Search for the cell housing the specified text and yield its (X, Y) center coordinate. 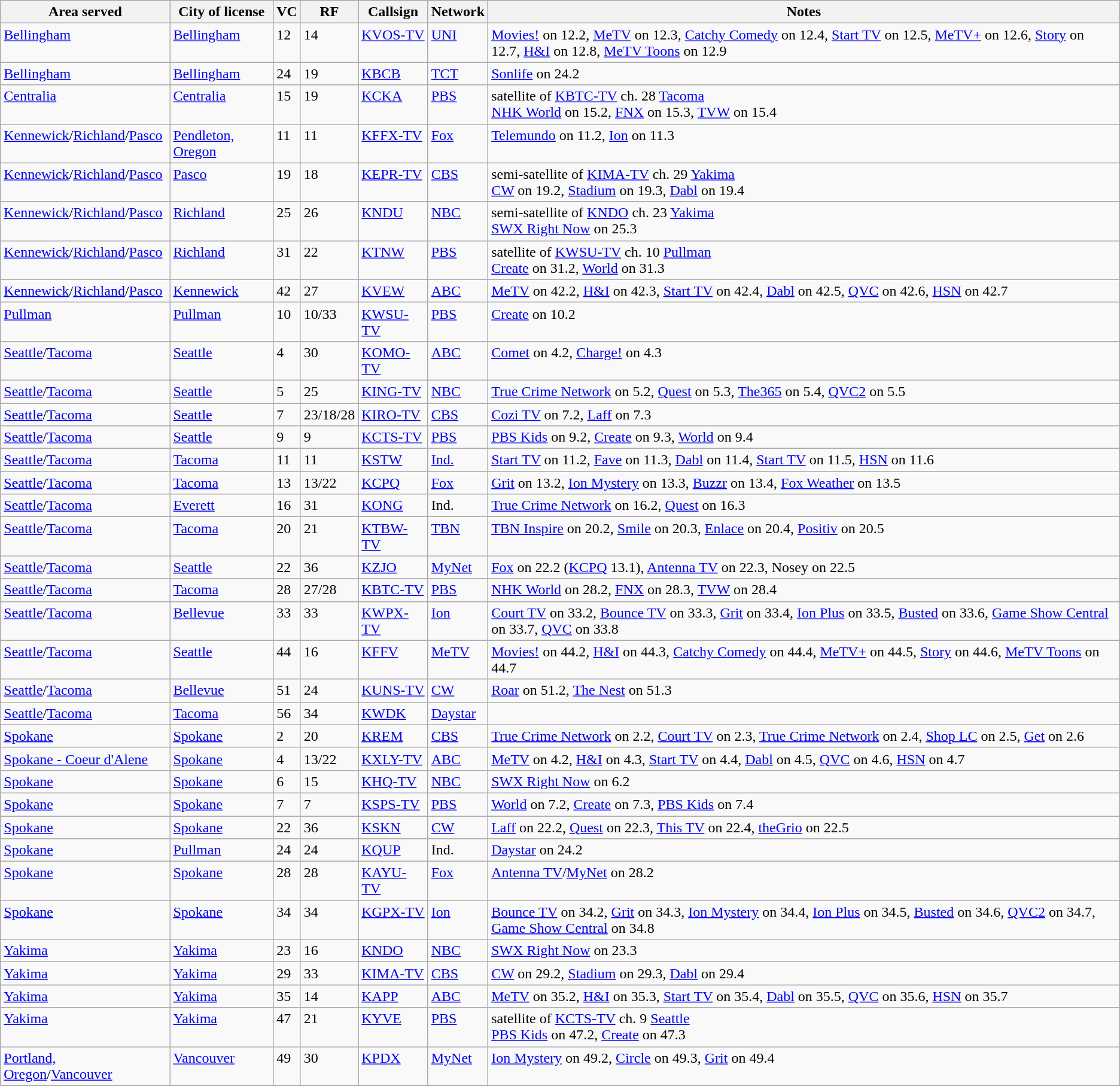
True Crime Network on 2.2, Court TV on 2.3, True Crime Network on 2.4, Shop LC on 2.5, Get on 2.6 (804, 736)
KUNS-TV (393, 690)
TBN (458, 536)
27/28 (329, 590)
Everett (221, 506)
KFFX-TV (393, 144)
Area served (85, 12)
23 (287, 951)
Sonlife on 24.2 (804, 74)
KBCB (393, 74)
KNDU (393, 221)
KCTS-TV (393, 437)
semi-satellite of KIMA-TV ch. 29 YakimaCW on 19.2, Stadium on 19.3, Dabl on 19.4 (804, 182)
satellite of KBTC-TV ch. 28 TacomaNHK World on 15.2, FNX on 15.3, TVW on 15.4 (804, 104)
MeTV (458, 659)
Court TV on 33.2, Bounce TV on 33.3, Grit on 33.4, Ion Plus on 33.5, Busted on 33.6, Game Show Central on 33.7, QVC on 33.8 (804, 621)
5 (287, 391)
Telemundo on 11.2, Ion on 11.3 (804, 144)
satellite of KWSU-TV ch. 10 PullmanCreate on 31.2, World on 31.3 (804, 260)
KONG (393, 506)
KAPP (393, 996)
KNDO (393, 951)
KBTC-TV (393, 590)
Pendleton, Oregon (221, 144)
KVEW (393, 291)
Kennewick (221, 291)
Network (458, 12)
56 (287, 713)
KIRO-TV (393, 415)
MeTV on 4.2, H&I on 4.3, Start TV on 4.4, Dabl on 4.5, QVC on 4.6, HSN on 4.7 (804, 759)
True Crime Network on 16.2, Quest on 16.3 (804, 506)
KCKA (393, 104)
47 (287, 1027)
42 (287, 291)
KQUP (393, 850)
51 (287, 690)
KPDX (393, 1066)
KEPR-TV (393, 182)
Antenna TV/MyNet on 28.2 (804, 881)
World on 7.2, Create on 7.3, PBS Kids on 7.4 (804, 804)
Spokane - Coeur d'Alene (85, 759)
KGPX-TV (393, 920)
semi-satellite of KNDO ch. 23 YakimaSWX Right Now on 25.3 (804, 221)
Daystar on 24.2 (804, 850)
MeTV on 42.2, H&I on 42.3, Start TV on 42.4, Dabl on 42.5, QVC on 42.6, HSN on 42.7 (804, 291)
26 (329, 221)
Cozi TV on 7.2, Laff on 7.3 (804, 415)
KXLY-TV (393, 759)
Laff on 22.2, Quest on 22.3, This TV on 22.4, theGrio on 22.5 (804, 828)
Fox on 22.2 (KCPQ 13.1), Antenna TV on 22.3, Nosey on 22.5 (804, 567)
KREM (393, 736)
KFFV (393, 659)
Start TV on 11.2, Fave on 11.3, Dabl on 11.4, Start TV on 11.5, HSN on 11.6 (804, 460)
satellite of KCTS-TV ch. 9 SeattlePBS Kids on 47.2, Create on 47.3 (804, 1027)
Movies! on 12.2, MeTV on 12.3, Catchy Comedy on 12.4, Start TV on 12.5, MeTV+ on 12.6, Story on 12.7, H&I on 12.8, MeTV Toons on 12.9 (804, 43)
VC (287, 12)
KTBW-TV (393, 536)
29 (287, 974)
23/18/28 (329, 415)
Portland, Oregon/Vancouver (85, 1066)
KYVE (393, 1027)
12 (287, 43)
KSKN (393, 828)
SWX Right Now on 6.2 (804, 781)
TBN Inspire on 20.2, Smile on 20.3, Enlace on 20.4, Positiv on 20.5 (804, 536)
True Crime Network on 5.2, Quest on 5.3, The365 on 5.4, QVC2 on 5.5 (804, 391)
Roar on 51.2, The Nest on 51.3 (804, 690)
KING-TV (393, 391)
CW on 29.2, Stadium on 29.3, Dabl on 29.4 (804, 974)
Create on 10.2 (804, 322)
Comet on 4.2, Charge! on 4.3 (804, 360)
KWDK (393, 713)
10 (287, 322)
10/33 (329, 322)
Movies! on 44.2, H&I on 44.3, Catchy Comedy on 44.4, MeTV+ on 44.5, Story on 44.6, MeTV Toons on 44.7 (804, 659)
Bounce TV on 34.2, Grit on 34.3, Ion Mystery on 34.4, Ion Plus on 34.5, Busted on 34.6, QVC2 on 34.7, Game Show Central on 34.8 (804, 920)
Daystar (458, 713)
6 (287, 781)
MeTV on 35.2, H&I on 35.3, Start TV on 35.4, Dabl on 35.5, QVC on 35.6, HSN on 35.7 (804, 996)
City of license (221, 12)
UNI (458, 43)
KWPX-TV (393, 621)
Notes (804, 12)
KTNW (393, 260)
Grit on 13.2, Ion Mystery on 13.3, Buzzr on 13.4, Fox Weather on 13.5 (804, 483)
TCT (458, 74)
KSPS-TV (393, 804)
KVOS-TV (393, 43)
13 (287, 483)
Pasco (221, 182)
Vancouver (221, 1066)
KHQ-TV (393, 781)
KCPQ (393, 483)
KWSU-TV (393, 322)
49 (287, 1066)
18 (329, 182)
44 (287, 659)
2 (287, 736)
NHK World on 28.2, FNX on 28.3, TVW on 28.4 (804, 590)
RF (329, 12)
PBS Kids on 9.2, Create on 9.3, World on 9.4 (804, 437)
KAYU-TV (393, 881)
35 (287, 996)
KZJO (393, 567)
KIMA-TV (393, 974)
KOMO-TV (393, 360)
Ion Mystery on 49.2, Circle on 49.3, Grit on 49.4 (804, 1066)
27 (329, 291)
KSTW (393, 460)
SWX Right Now on 23.3 (804, 951)
Callsign (393, 12)
